Pinpoint the cell where the given text exists, returning its (X, Y) midpoint coordinate. 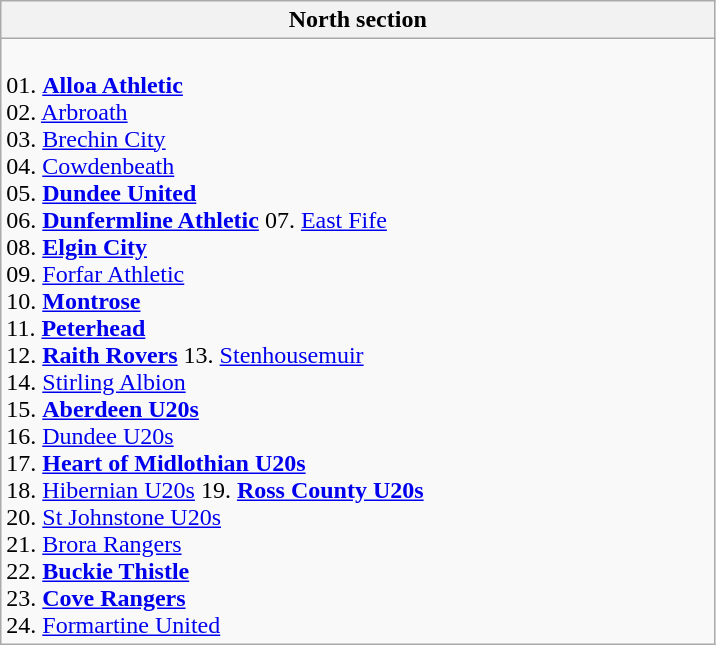
North section (358, 20)
